Provide the [X, Y] coordinate of the cell's center where the given text is located.  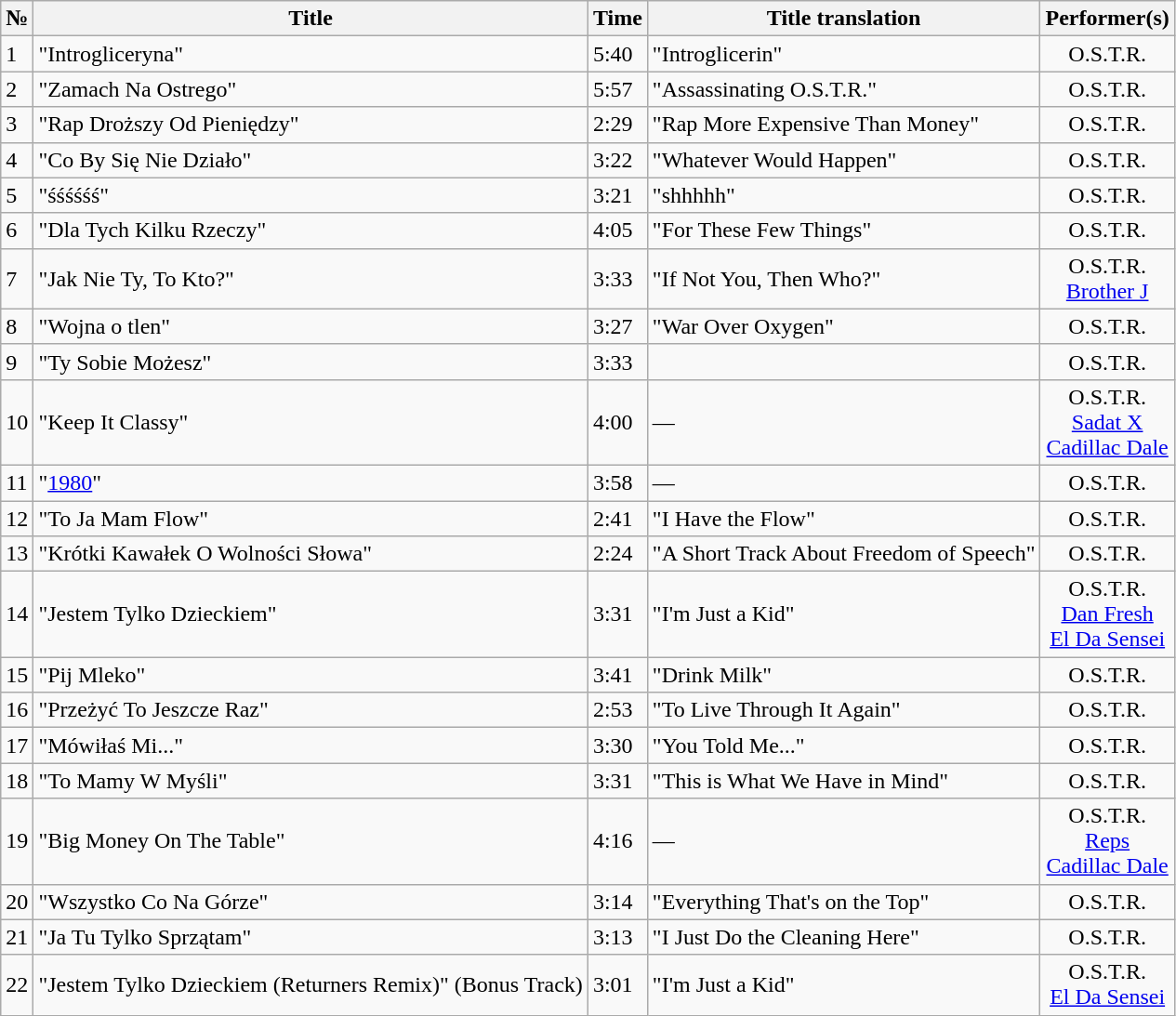
"To Ja Mam Flow" [311, 518]
2:41 [617, 518]
"Jak Nie Ty, To Kto?" [311, 279]
3:30 [617, 746]
O.S.T.R.Brother J [1107, 279]
"For These Few Things" [844, 231]
6 [17, 231]
2 [17, 89]
3:13 [617, 937]
"Keep It Classy" [311, 422]
"Jestem Tylko Dzieckiem" [311, 614]
12 [17, 518]
"If Not You, Then Who?" [844, 279]
15 [17, 675]
"Big Money On The Table" [311, 841]
22 [17, 985]
2:24 [617, 554]
№ [17, 19]
4:05 [617, 231]
3:41 [617, 675]
4:16 [617, 841]
Title [311, 19]
"Pij Mleko" [311, 675]
"Rap Droższy Od Pieniędzy" [311, 125]
"śśśśśś" [311, 195]
5:40 [617, 54]
7 [17, 279]
"Krótki Kawałek O Wolności Słowa" [311, 554]
"I Just Do the Cleaning Here" [844, 937]
9 [17, 362]
8 [17, 326]
Title translation [844, 19]
3:14 [617, 902]
3:58 [617, 482]
3:22 [617, 160]
"Introglicerin" [844, 54]
3:01 [617, 985]
21 [17, 937]
3:27 [617, 326]
Performer(s) [1107, 19]
"Zamach Na Ostrego" [311, 89]
"Wszystko Co Na Górze" [311, 902]
4:00 [617, 422]
"I Have the Flow" [844, 518]
11 [17, 482]
"Jestem Tylko Dzieckiem (Returners Remix)" (Bonus Track) [311, 985]
16 [17, 710]
O.S.T.R.RepsCadillac Dale [1107, 841]
"You Told Me..." [844, 746]
"1980" [311, 482]
13 [17, 554]
3 [17, 125]
"A Short Track About Freedom of Speech" [844, 554]
2:29 [617, 125]
Time [617, 19]
O.S.T.R.Dan FreshEl Da Sensei [1107, 614]
"Mówiłaś Mi..." [311, 746]
17 [17, 746]
2:53 [617, 710]
"Whatever Would Happen" [844, 160]
"shhhhh" [844, 195]
"Ty Sobie Możesz" [311, 362]
"Assassinating O.S.T.R." [844, 89]
18 [17, 781]
"Wojna o tlen" [311, 326]
"Co By Się Nie Działo" [311, 160]
"Przeżyć To Jeszcze Raz" [311, 710]
"Rap More Expensive Than Money" [844, 125]
"War Over Oxygen" [844, 326]
O.S.T.R.Sadat XCadillac Dale [1107, 422]
10 [17, 422]
20 [17, 902]
"Ja Tu Tylko Sprzątam" [311, 937]
4 [17, 160]
"Everything That's on the Top" [844, 902]
3:21 [617, 195]
19 [17, 841]
1 [17, 54]
5:57 [617, 89]
"Drink Milk" [844, 675]
"This is What We Have in Mind" [844, 781]
O.S.T.R.El Da Sensei [1107, 985]
"To Live Through It Again" [844, 710]
5 [17, 195]
"To Mamy W Myśli" [311, 781]
"Dla Tych Kilku Rzeczy" [311, 231]
14 [17, 614]
"Introgliceryna" [311, 54]
